Return the [X, Y] coordinate for the center point of the cell that contains the specified text.  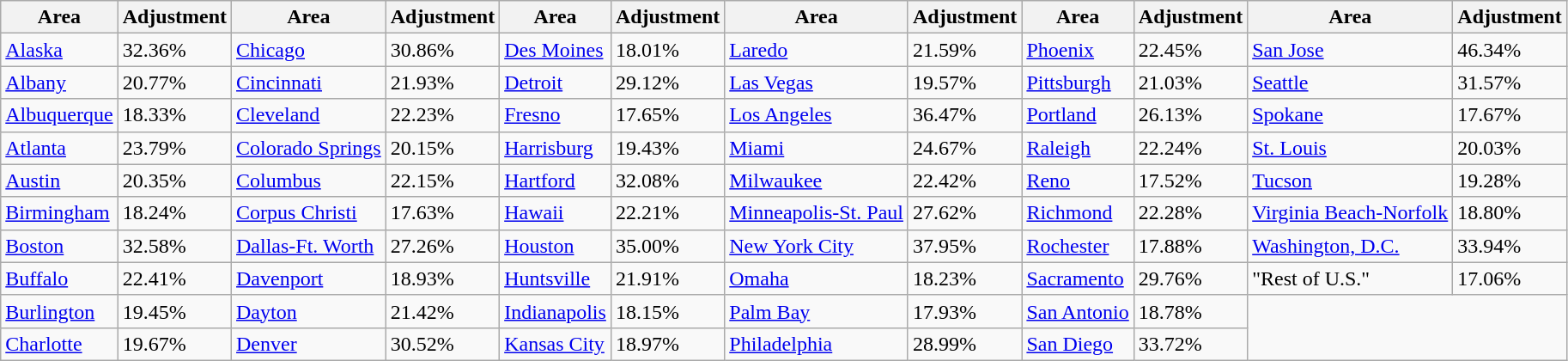
22.42% [964, 180]
30.86% [442, 50]
19.67% [174, 344]
Tucson [1350, 180]
Detroit [556, 83]
18.93% [442, 278]
Pittsburgh [1078, 83]
Cincinnati [309, 83]
Austin [59, 180]
Boston [59, 246]
18.23% [964, 278]
Colorado Springs [309, 148]
20.15% [442, 148]
Davenport [309, 278]
46.34% [1510, 50]
Rochester [1078, 246]
26.13% [1190, 115]
Reno [1078, 180]
Albuquerque [59, 115]
31.57% [1510, 83]
Milwaukee [817, 180]
21.93% [442, 83]
21.03% [1190, 83]
Indianapolis [556, 311]
18.15% [667, 311]
36.47% [964, 115]
18.01% [667, 50]
Spokane [1350, 115]
20.35% [174, 180]
22.41% [174, 278]
San Antonio [1078, 311]
Hartford [556, 180]
27.26% [442, 246]
Fresno [556, 115]
32.08% [667, 180]
23.79% [174, 148]
29.12% [667, 83]
17.88% [1190, 246]
St. Louis [1350, 148]
21.42% [442, 311]
20.77% [174, 83]
Portland [1078, 115]
Albany [59, 83]
19.57% [964, 83]
28.99% [964, 344]
Laredo [817, 50]
Phoenix [1078, 50]
20.03% [1510, 148]
37.95% [964, 246]
Huntsville [556, 278]
22.45% [1190, 50]
17.52% [1190, 180]
New York City [817, 246]
22.23% [442, 115]
Kansas City [556, 344]
Harrisburg [556, 148]
21.91% [667, 278]
Houston [556, 246]
22.28% [1190, 213]
18.78% [1190, 311]
Raleigh [1078, 148]
18.80% [1510, 213]
Washington, D.C. [1350, 246]
Charlotte [59, 344]
Omaha [817, 278]
29.76% [1190, 278]
"Rest of U.S." [1350, 278]
30.52% [442, 344]
22.21% [667, 213]
17.65% [667, 115]
Las Vegas [817, 83]
Columbus [309, 180]
19.45% [174, 311]
Dayton [309, 311]
San Diego [1078, 344]
Dallas-Ft. Worth [309, 246]
Corpus Christi [309, 213]
18.24% [174, 213]
33.94% [1510, 246]
Des Moines [556, 50]
33.72% [1190, 344]
18.33% [174, 115]
Buffalo [59, 278]
17.67% [1510, 115]
Burlington [59, 311]
Philadelphia [817, 344]
Birmingham [59, 213]
Atlanta [59, 148]
17.63% [442, 213]
19.43% [667, 148]
18.97% [667, 344]
22.15% [442, 180]
Miami [817, 148]
Richmond [1078, 213]
Cleveland [309, 115]
San Jose [1350, 50]
32.36% [174, 50]
Minneapolis-St. Paul [817, 213]
Chicago [309, 50]
Palm Bay [817, 311]
22.24% [1190, 148]
17.06% [1510, 278]
21.59% [964, 50]
17.93% [964, 311]
Hawaii [556, 213]
Sacramento [1078, 278]
Denver [309, 344]
32.58% [174, 246]
27.62% [964, 213]
Los Angeles [817, 115]
24.67% [964, 148]
Seattle [1350, 83]
35.00% [667, 246]
Alaska [59, 50]
Virginia Beach-Norfolk [1350, 213]
19.28% [1510, 180]
